Determine the (x, y) coordinate at the center of the cell enclosing the given text.  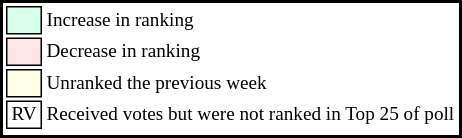
Decrease in ranking (250, 52)
Unranked the previous week (250, 83)
RV (24, 114)
Increase in ranking (250, 20)
Received votes but were not ranked in Top 25 of poll (250, 114)
